Detect which cell encompasses the target text, then output its (x, y) center coordinate. 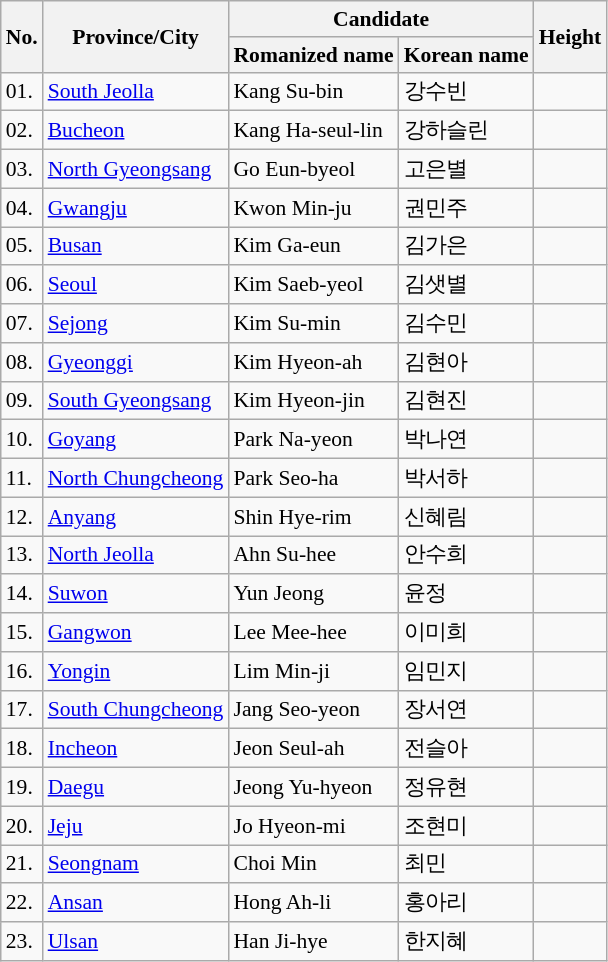
15. (22, 632)
North Gyeongsang (136, 170)
17. (22, 710)
21. (22, 864)
South Chungcheong (136, 710)
김현아 (466, 362)
03. (22, 170)
Han Ji-hye (313, 942)
Kang Ha-seul-lin (313, 130)
정유현 (466, 788)
Sejong (136, 324)
Hong Ah-li (313, 904)
18. (22, 748)
02. (22, 130)
North Jeolla (136, 556)
North Chungcheong (136, 478)
박서하 (466, 478)
22. (22, 904)
Lee Mee-hee (313, 632)
Ansan (136, 904)
23. (22, 942)
Shin Hye-rim (313, 516)
Go Eun-byeol (313, 170)
Daegu (136, 788)
장서연 (466, 710)
Choi Min (313, 864)
Kim Su-min (313, 324)
임민지 (466, 672)
Bucheon (136, 130)
Yongin (136, 672)
김현진 (466, 400)
13. (22, 556)
강수빈 (466, 92)
Anyang (136, 516)
09. (22, 400)
Kim Hyeon-jin (313, 400)
10. (22, 440)
08. (22, 362)
Romanized name (313, 55)
Height (570, 36)
11. (22, 478)
이미희 (466, 632)
04. (22, 208)
Gangwon (136, 632)
Seongnam (136, 864)
14. (22, 594)
Park Seo-ha (313, 478)
06. (22, 286)
김가은 (466, 246)
Jo Hyeon-mi (313, 826)
20. (22, 826)
Candidate (380, 19)
전슬아 (466, 748)
07. (22, 324)
Ahn Su-hee (313, 556)
No. (22, 36)
16. (22, 672)
South Jeolla (136, 92)
Jeong Yu-hyeon (313, 788)
신혜림 (466, 516)
Busan (136, 246)
Park Na-yeon (313, 440)
Gwangju (136, 208)
Lim Min-ji (313, 672)
Kwon Min-ju (313, 208)
Goyang (136, 440)
05. (22, 246)
한지혜 (466, 942)
19. (22, 788)
Kim Hyeon-ah (313, 362)
Ulsan (136, 942)
Province/City (136, 36)
Korean name (466, 55)
안수희 (466, 556)
Gyeonggi (136, 362)
최민 (466, 864)
Incheon (136, 748)
김수민 (466, 324)
Jang Seo-yeon (313, 710)
01. (22, 92)
Kim Ga-eun (313, 246)
South Gyeongsang (136, 400)
박나연 (466, 440)
12. (22, 516)
Suwon (136, 594)
권민주 (466, 208)
Kang Su-bin (313, 92)
강하슬린 (466, 130)
Jeon Seul-ah (313, 748)
Seoul (136, 286)
조현미 (466, 826)
Jeju (136, 826)
Yun Jeong (313, 594)
고은별 (466, 170)
홍아리 (466, 904)
윤정 (466, 594)
Kim Saeb-yeol (313, 286)
김샛별 (466, 286)
